Find where the given text appears and provide that cell's center as [X, Y] coordinate. 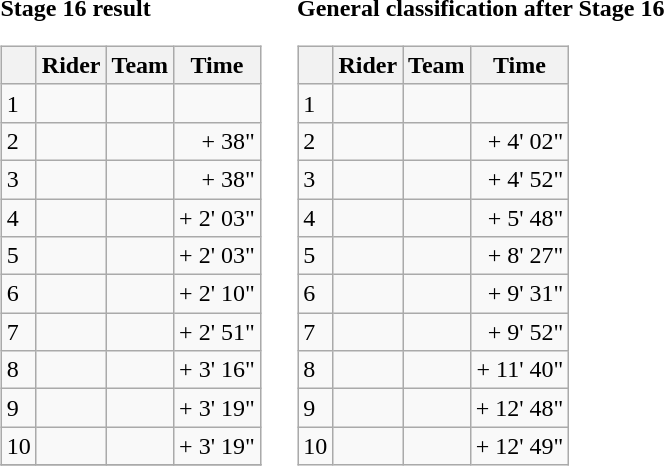
+ 9' 52" [520, 332]
+ 8' 27" [520, 256]
+ 2' 10" [218, 294]
+ 9' 31" [520, 294]
+ 5' 48" [520, 217]
+ 11' 40" [520, 370]
+ 12' 48" [520, 408]
+ 2' 51" [218, 332]
+ 3' 16" [218, 370]
+ 4' 52" [520, 179]
+ 4' 02" [520, 141]
+ 12' 49" [520, 446]
